Search for the cell housing the specified text and yield its [X, Y] center coordinate. 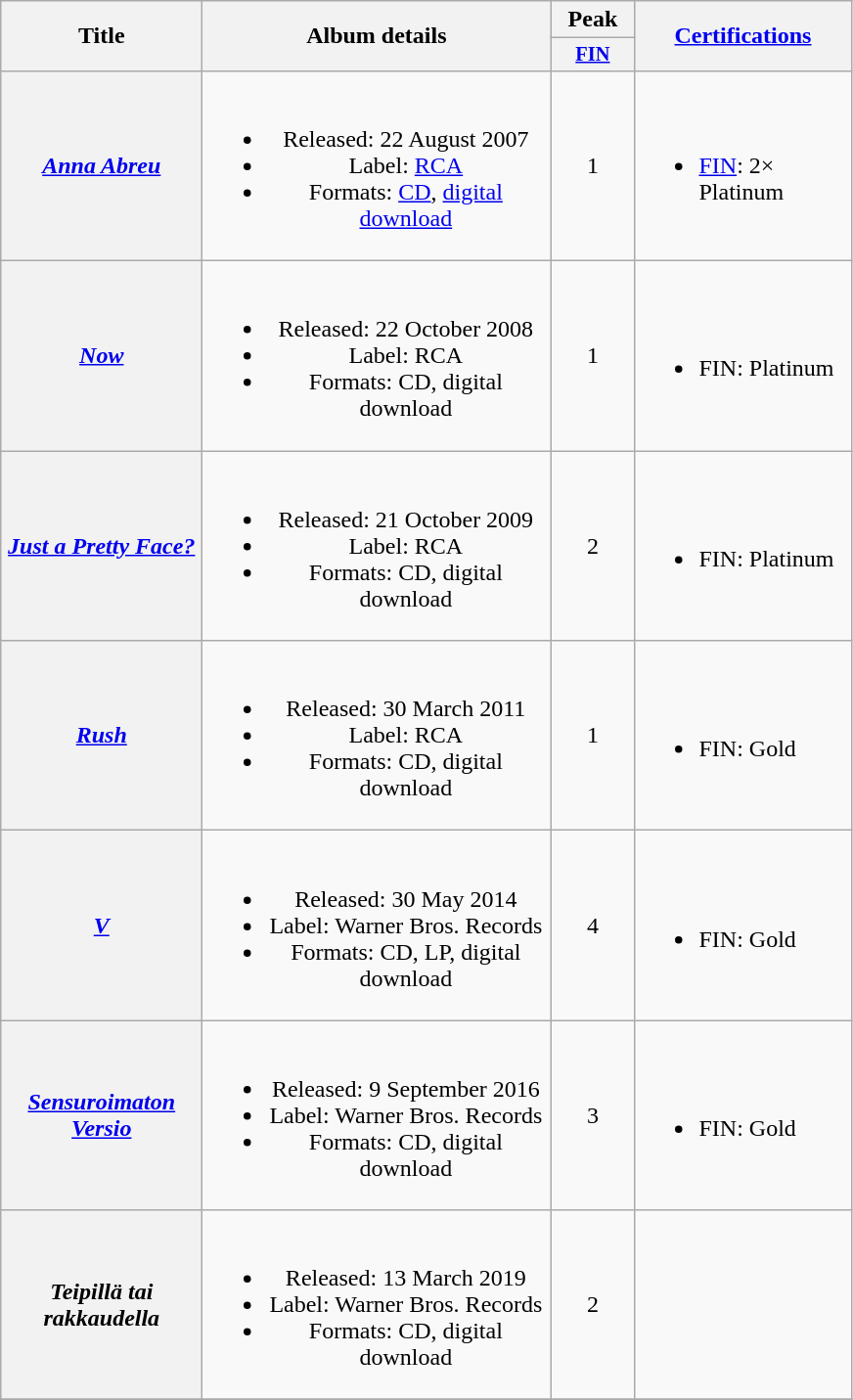
Rush [102, 736]
Released: 13 March 2019Label: Warner Bros. RecordsFormats: CD, digital download [377, 1305]
Released: 22 October 2008Label: RCAFormats: CD, digital download [377, 356]
4 [593, 926]
Anna Abreu [102, 165]
Sensuroimaton Versio [102, 1115]
FIN [593, 55]
Released: 21 October 2009Label: RCAFormats: CD, digital download [377, 546]
Released: 30 May 2014Label: Warner Bros. RecordsFormats: CD, LP, digital download [377, 926]
Released: 22 August 2007Label: RCAFormats: CD, digital download [377, 165]
FIN: 2× Platinum [743, 165]
Album details [377, 36]
Now [102, 356]
3 [593, 1115]
Released: 9 September 2016Label: Warner Bros. RecordsFormats: CD, digital download [377, 1115]
Peak [593, 20]
Teipillä tai rakkaudella [102, 1305]
Title [102, 36]
Just a Pretty Face? [102, 546]
V [102, 926]
Released: 30 March 2011Label: RCAFormats: CD, digital download [377, 736]
Certifications [743, 36]
